For the text-containing cell, return its midpoint in [x, y] coordinate format. 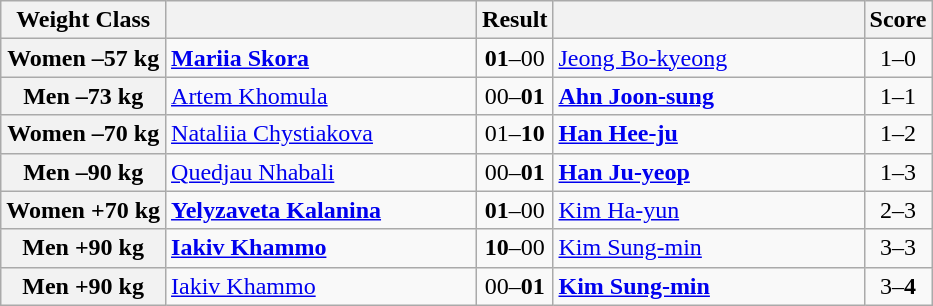
1–1 [898, 96]
Han Hee-ju [708, 134]
Result [515, 20]
3–3 [898, 248]
Women –70 kg [84, 134]
Yelyzaveta Kalanina [322, 210]
Quedjau Nhabali [322, 172]
1–3 [898, 172]
Women –57 kg [84, 58]
Han Ju-yeop [708, 172]
10–00 [515, 248]
Ahn Joon-sung [708, 96]
Nataliia Chystiakova [322, 134]
Men –73 kg [84, 96]
2–3 [898, 210]
3–4 [898, 286]
1–0 [898, 58]
1–2 [898, 134]
Artem Khomula [322, 96]
Weight Class [84, 20]
Men –90 kg [84, 172]
Kim Ha-yun [708, 210]
Jeong Bo-kyeong [708, 58]
Mariia Skora [322, 58]
Score [898, 20]
Women +70 kg [84, 210]
01–10 [515, 134]
